Extract the [x, y] coordinate from the center of the cell holding the provided text.  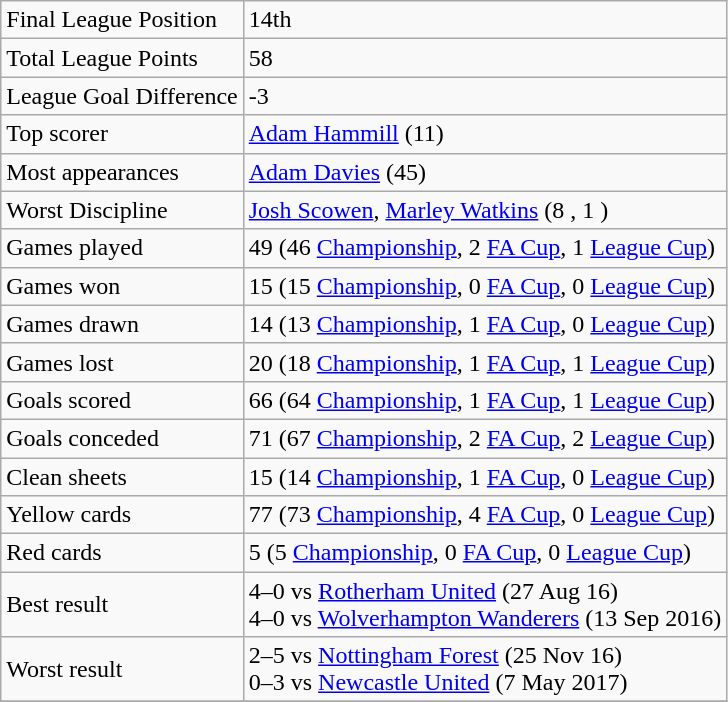
Most appearances [122, 172]
Worst Discipline [122, 210]
Total League Points [122, 58]
Games drawn [122, 324]
Yellow cards [122, 515]
20 (18 Championship, 1 FA Cup, 1 League Cup) [485, 362]
77 (73 Championship, 4 FA Cup, 0 League Cup) [485, 515]
Games played [122, 248]
League Goal Difference [122, 96]
Top scorer [122, 134]
2–5 vs Nottingham Forest (25 Nov 16) 0–3 vs Newcastle United (7 May 2017) [485, 670]
14th [485, 20]
71 (67 Championship, 2 FA Cup, 2 League Cup) [485, 438]
Goals scored [122, 400]
15 (14 Championship, 1 FA Cup, 0 League Cup) [485, 477]
Clean sheets [122, 477]
Games lost [122, 362]
4–0 vs Rotherham United (27 Aug 16) 4–0 vs Wolverhampton Wanderers (13 Sep 2016) [485, 604]
Josh Scowen, Marley Watkins (8 , 1 ) [485, 210]
Adam Hammill (11) [485, 134]
58 [485, 58]
-3 [485, 96]
14 (13 Championship, 1 FA Cup, 0 League Cup) [485, 324]
Goals conceded [122, 438]
15 (15 Championship, 0 FA Cup, 0 League Cup) [485, 286]
66 (64 Championship, 1 FA Cup, 1 League Cup) [485, 400]
Final League Position [122, 20]
Games won [122, 286]
Red cards [122, 553]
Worst result [122, 670]
5 (5 Championship, 0 FA Cup, 0 League Cup) [485, 553]
Adam Davies (45) [485, 172]
Best result [122, 604]
49 (46 Championship, 2 FA Cup, 1 League Cup) [485, 248]
